Capture the cell that displays the provided text and extract its [X, Y] central coordinate. 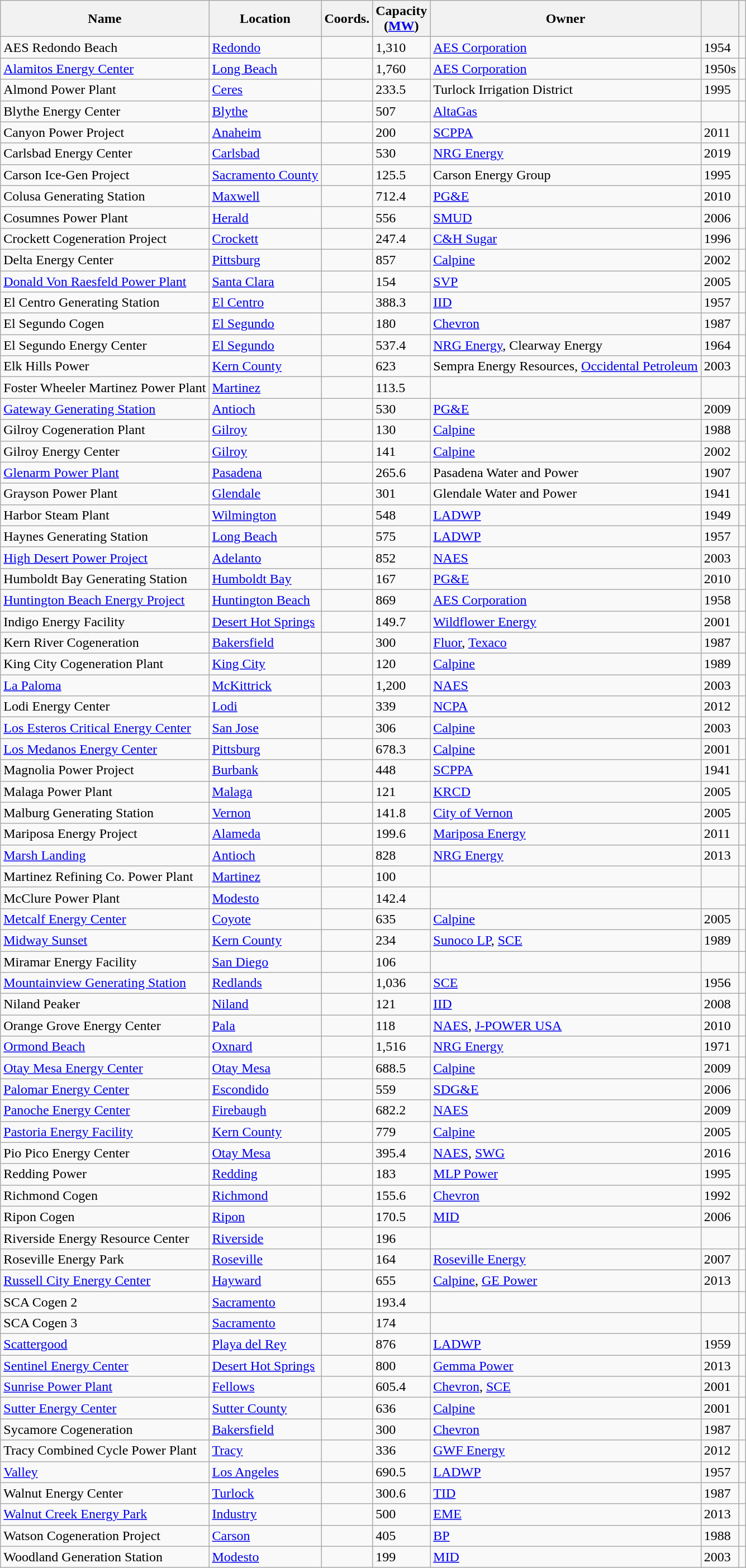
Pio Pico Energy Center [105, 1153]
Woodland Generation Station [105, 1557]
141 [401, 451]
SVP [566, 281]
BP [566, 1536]
876 [401, 1345]
TID [566, 1493]
Pastoria Energy Facility [105, 1132]
Ripon Cogen [105, 1217]
1992 [720, 1195]
Redding [265, 1174]
Niland [265, 1004]
2008 [720, 1004]
Canyon Power Project [105, 132]
405 [401, 1536]
Almond Power Plant [105, 90]
SMUD [566, 217]
857 [401, 260]
Industry [265, 1514]
Santa Clara [265, 281]
1964 [720, 345]
Fellows [265, 1387]
682.2 [401, 1111]
1949 [720, 515]
180 [401, 324]
Carlsbad Energy Center [105, 154]
336 [401, 1451]
La Paloma [105, 685]
Cosumnes Power Plant [105, 217]
EME [566, 1514]
Niland Peaker [105, 1004]
Richmond [265, 1195]
Los Esteros Critical Energy Center [105, 728]
1950s [720, 69]
C&H Sugar [566, 239]
Wildflower Energy [566, 622]
164 [401, 1259]
Watson Cogeneration Project [105, 1536]
SDG&E [566, 1089]
Capacity(MW) [401, 19]
Gemma Power [566, 1366]
Midway Sunset [105, 940]
339 [401, 707]
265.6 [401, 473]
Sacramento County [265, 175]
KRCD [566, 792]
Maxwell [265, 196]
Elk Hills Power [105, 366]
Huntington Beach Energy Project [105, 600]
1958 [720, 600]
1956 [720, 983]
Donald Von Raesfeld Power Plant [105, 281]
Coords. [347, 19]
McKittrick [265, 685]
Roseville Energy Park [105, 1259]
Sutter County [265, 1408]
Escondido [265, 1089]
Pasadena [265, 473]
Blythe Energy Center [105, 111]
130 [401, 430]
233.5 [401, 90]
Glenarm Power Plant [105, 473]
Hayward [265, 1280]
1996 [720, 239]
Los Angeles [265, 1472]
869 [401, 600]
800 [401, 1366]
Pasadena Water and Power [566, 473]
San Jose [265, 728]
1,760 [401, 69]
Mariposa Energy Project [105, 834]
Fluor, Texaco [566, 643]
Lodi [265, 707]
Owner [566, 19]
635 [401, 919]
Wilmington [265, 515]
559 [401, 1089]
575 [401, 536]
537.4 [401, 345]
Gilroy Cogeneration Plant [105, 430]
Foster Wheeler Martinez Power Plant [105, 388]
234 [401, 940]
El Segundo Cogen [105, 324]
300.6 [401, 1493]
1,310 [401, 47]
Indigo Energy Facility [105, 622]
183 [401, 1174]
Redondo [265, 47]
Roseville [265, 1259]
200 [401, 132]
NRG Energy, Clearway Energy [566, 345]
Otay Mesa Energy Center [105, 1068]
Location [265, 19]
Herald [265, 217]
2007 [720, 1259]
1959 [720, 1345]
170.5 [401, 1217]
Carson [265, 1536]
AltaGas [566, 111]
McClure Power Plant [105, 898]
NCPA [566, 707]
Carson Energy Group [566, 175]
NAES, SWG [566, 1153]
2016 [720, 1153]
636 [401, 1408]
Sunoco LP, SCE [566, 940]
Orange Grove Energy Center [105, 1026]
Scattergood [105, 1345]
174 [401, 1323]
1907 [720, 473]
Panoche Energy Center [105, 1111]
Humboldt Bay Generating Station [105, 579]
Huntington Beach [265, 600]
548 [401, 515]
Sycamore Cogeneration [105, 1429]
113.5 [401, 388]
Crockett [265, 239]
1954 [720, 47]
Kern River Cogeneration [105, 643]
SCA Cogen 2 [105, 1302]
141.8 [401, 813]
NAES, J-POWER USA [566, 1026]
167 [401, 579]
El Segundo Energy Center [105, 345]
High Desert Power Project [105, 557]
500 [401, 1514]
Name [105, 19]
2019 [720, 154]
Malaga [265, 792]
Magnolia Power Project [105, 770]
San Diego [265, 961]
Metcalf Energy Center [105, 919]
Roseville Energy [566, 1259]
828 [401, 855]
Miramar Energy Facility [105, 961]
Delta Energy Center [105, 260]
Marsh Landing [105, 855]
Chevron, SCE [566, 1387]
154 [401, 281]
Calpine, GE Power [566, 1280]
623 [401, 366]
Playa del Rey [265, 1345]
Lodi Energy Center [105, 707]
Martinez Refining Co. Power Plant [105, 876]
Carson Ice-Gen Project [105, 175]
Colusa Generating Station [105, 196]
Russell City Energy Center [105, 1280]
Los Medanos Energy Center [105, 749]
448 [401, 770]
Mountainview Generating Station [105, 983]
Sunrise Power Plant [105, 1387]
Glendale Water and Power [566, 494]
Walnut Creek Energy Park [105, 1514]
193.4 [401, 1302]
GWF Energy [566, 1451]
556 [401, 217]
125.5 [401, 175]
Mariposa Energy [566, 834]
196 [401, 1238]
Pala [265, 1026]
155.6 [401, 1195]
Malaga Power Plant [105, 792]
655 [401, 1280]
1,200 [401, 685]
1,036 [401, 983]
Glendale [265, 494]
SCA Cogen 3 [105, 1323]
Alameda [265, 834]
199.6 [401, 834]
Sempra Energy Resources, Occidental Petroleum [566, 366]
507 [401, 111]
149.7 [401, 622]
779 [401, 1132]
Haynes Generating Station [105, 536]
Humboldt Bay [265, 579]
Valley [105, 1472]
Walnut Energy Center [105, 1493]
395.4 [401, 1153]
Firebaugh [265, 1111]
Redlands [265, 983]
Adelanto [265, 557]
Crockett Cogeneration Project [105, 239]
Harbor Steam Plant [105, 515]
Tracy Combined Cycle Power Plant [105, 1451]
Carlsbad [265, 154]
Grayson Power Plant [105, 494]
106 [401, 961]
Coyote [265, 919]
Ceres [265, 90]
118 [401, 1026]
120 [401, 664]
1971 [720, 1047]
199 [401, 1557]
852 [401, 557]
Vernon [265, 813]
El Centro Generating Station [105, 303]
Malburg Generating Station [105, 813]
El Centro [265, 303]
678.3 [401, 749]
Alamitos Energy Center [105, 69]
King City Cogeneration Plant [105, 664]
City of Vernon [566, 813]
Sentinel Energy Center [105, 1366]
SCE [566, 983]
247.4 [401, 239]
Riverside Energy Resource Center [105, 1238]
1,516 [401, 1047]
Burbank [265, 770]
Sutter Energy Center [105, 1408]
306 [401, 728]
Riverside [265, 1238]
100 [401, 876]
Gateway Generating Station [105, 409]
388.3 [401, 303]
AES Redondo Beach [105, 47]
King City [265, 664]
301 [401, 494]
Oxnard [265, 1047]
Ripon [265, 1217]
688.5 [401, 1068]
Turlock Irrigation District [566, 90]
690.5 [401, 1472]
Ormond Beach [105, 1047]
Anaheim [265, 132]
Redding Power [105, 1174]
Blythe [265, 111]
712.4 [401, 196]
Gilroy Energy Center [105, 451]
Palomar Energy Center [105, 1089]
MLP Power [566, 1174]
Richmond Cogen [105, 1195]
Turlock [265, 1493]
Tracy [265, 1451]
142.4 [401, 898]
605.4 [401, 1387]
